Return the (X, Y) coordinate for the center point of the cell that contains the specified text.  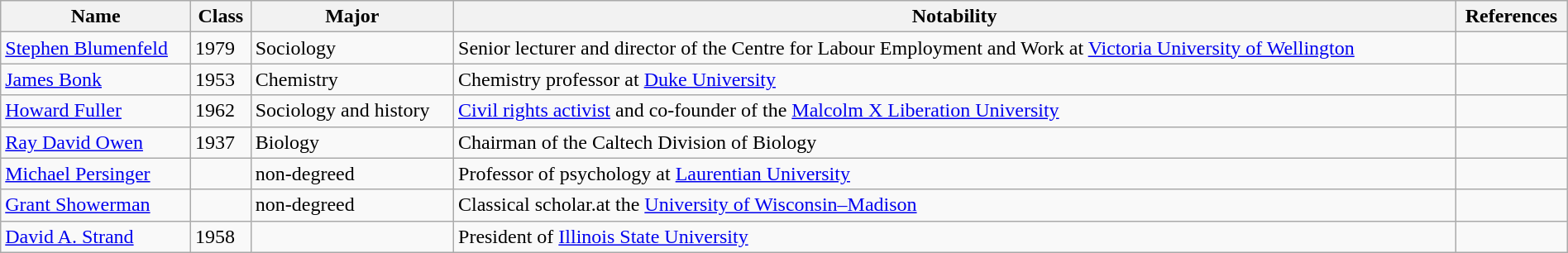
Classical scholar.at the University of Wisconsin–Madison (954, 205)
Senior lecturer and director of the Centre for Labour Employment and Work at Victoria University of Wellington (954, 48)
Sociology (352, 48)
Stephen Blumenfeld (96, 48)
1953 (222, 79)
Name (96, 17)
Howard Fuller (96, 111)
Civil rights activist and co-founder of the Malcolm X Liberation University (954, 111)
Chairman of the Caltech Division of Biology (954, 142)
Sociology and history (352, 111)
1958 (222, 236)
Professor of psychology at Laurentian University (954, 174)
James Bonk (96, 79)
References (1512, 17)
Major (352, 17)
1962 (222, 111)
Michael Persinger (96, 174)
Class (222, 17)
1937 (222, 142)
Chemistry (352, 79)
President of Illinois State University (954, 236)
Chemistry professor at Duke University (954, 79)
1979 (222, 48)
Biology (352, 142)
Grant Showerman (96, 205)
David A. Strand (96, 236)
Ray David Owen (96, 142)
Notability (954, 17)
